Locate the cell with the specified text and output its (x, y) center coordinate. 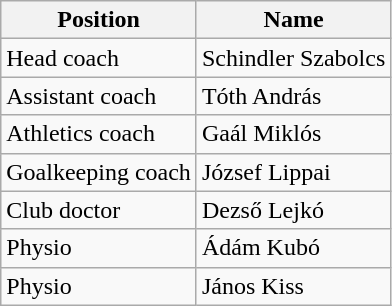
József Lippai (293, 172)
Athletics coach (99, 134)
János Kiss (293, 286)
Head coach (99, 58)
Ádám Kubó (293, 248)
Assistant coach (99, 96)
Goalkeeping coach (99, 172)
Position (99, 20)
Schindler Szabolcs (293, 58)
Club doctor (99, 210)
Name (293, 20)
Tóth András (293, 96)
Gaál Miklós (293, 134)
Dezső Lejkó (293, 210)
